For the text-containing cell, return its midpoint in (X, Y) coordinate format. 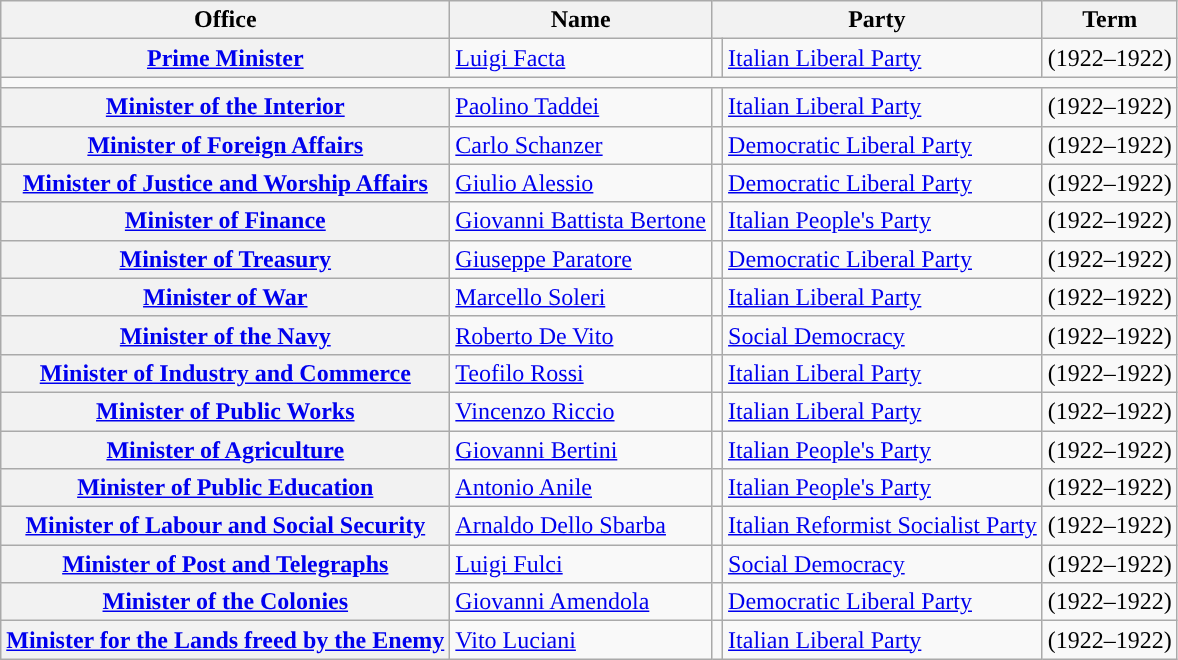
Luigi Facta (581, 58)
Carlo Schanzer (581, 145)
Minister of Post and Telegraphs (226, 564)
Arnaldo Dello Sbarba (581, 526)
Minister of War (226, 297)
Minister of Public Education (226, 488)
Minister for the Lands freed by the Enemy (226, 640)
Paolino Taddei (581, 107)
Office (226, 20)
Minister of Treasury (226, 259)
Minister of Labour and Social Security (226, 526)
Roberto De Vito (581, 335)
Italian Reformist Socialist Party (883, 526)
Minister of Agriculture (226, 449)
Minister of Finance (226, 221)
Prime Minister (226, 58)
Minister of the Interior (226, 107)
Minister of the Colonies (226, 602)
Giuseppe Paratore (581, 259)
Teofilo Rossi (581, 373)
Antonio Anile (581, 488)
Giovanni Amendola (581, 602)
Minister of Foreign Affairs (226, 145)
Term (1110, 20)
Luigi Fulci (581, 564)
Name (581, 20)
Minister of Industry and Commerce (226, 373)
Giulio Alessio (581, 183)
Giovanni Bertini (581, 449)
Minister of the Navy (226, 335)
Party (876, 20)
Marcello Soleri (581, 297)
Vincenzo Riccio (581, 411)
Minister of Public Works (226, 411)
Giovanni Battista Bertone (581, 221)
Vito Luciani (581, 640)
Minister of Justice and Worship Affairs (226, 183)
